Locate the cell with the specified text and output its (X, Y) center coordinate. 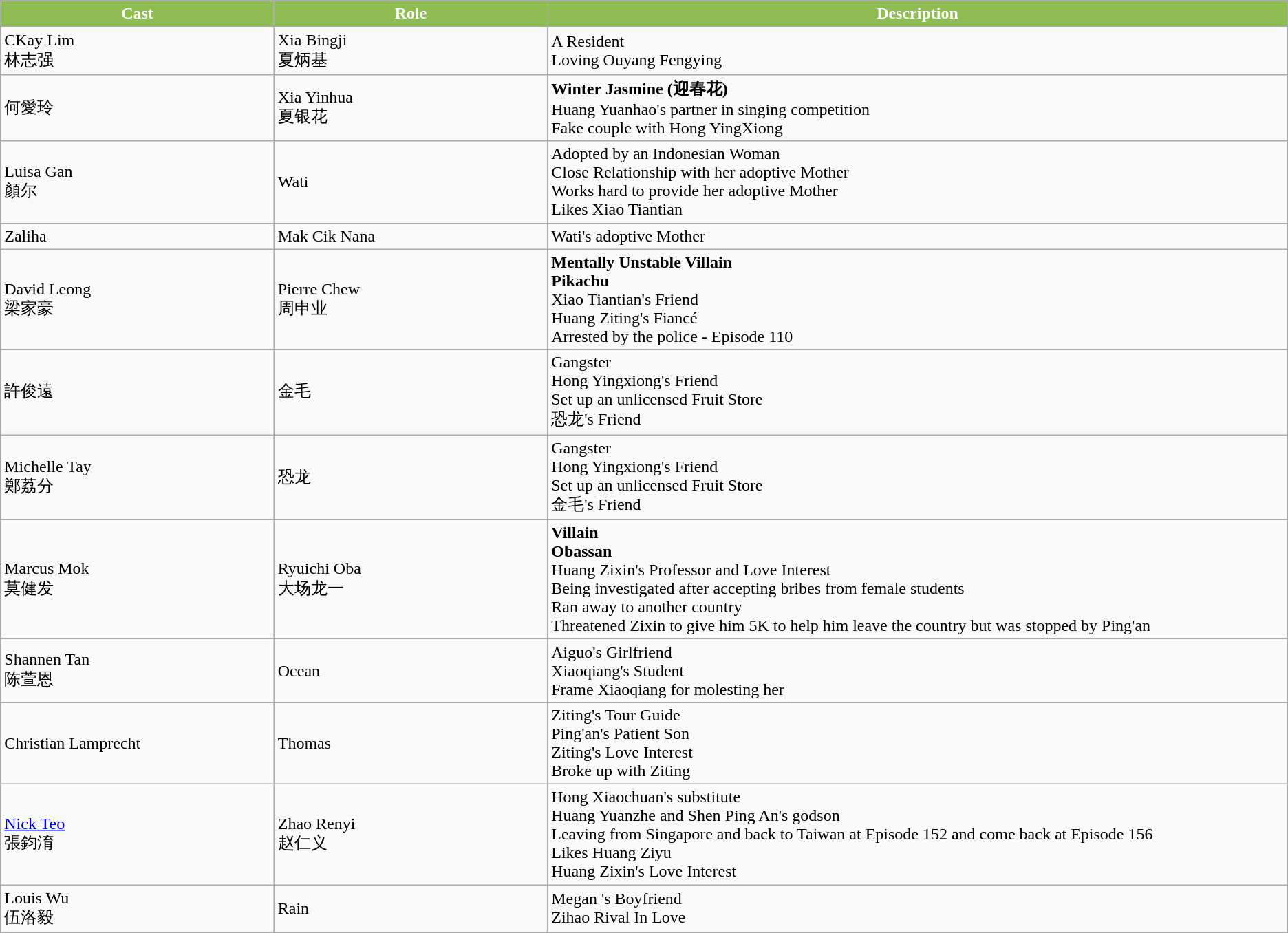
Aiguo's Girlfriend Xiaoqiang's Student Frame Xiaoqiang for molesting her (918, 670)
Gangster Hong Yingxiong's Friend Set up an unlicensed Fruit Store 恐龙's Friend (918, 392)
Megan 's Boyfriend Zihao Rival In Love (918, 909)
Cast (138, 14)
Winter Jasmine (迎春花) Huang Yuanhao's partner in singing competitionFake couple with Hong YingXiong (918, 107)
Description (918, 14)
Louis Wu 伍洛毅 (138, 909)
Ryuichi Oba 大场龙一 (410, 579)
Michelle Tay 鄭荔分 (138, 478)
許俊遠 (138, 392)
Rain (410, 909)
Xia Bingji 夏炳基 (410, 51)
A Resident Loving Ouyang Fengying (918, 51)
Wati (410, 182)
Shannen Tan 陈萱恩 (138, 670)
Ziting's Tour Guide Ping'an's Patient Son Ziting's Love Interest Broke up with Ziting (918, 743)
Nick Teo 張鈞淯 (138, 834)
恐龙 (410, 478)
Mak Cik Nana (410, 236)
Mentally Unstable VillainPikachu Xiao Tiantian's Friend Huang Ziting's Fiancé Arrested by the police - Episode 110 (918, 299)
Zaliha (138, 236)
CKay Lim 林志强 (138, 51)
何愛玲 (138, 107)
Christian Lamprecht (138, 743)
Luisa Gan 顏尔 (138, 182)
Ocean (410, 670)
Wati's adoptive Mother (918, 236)
Role (410, 14)
Thomas (410, 743)
Adopted by an Indonesian Woman Close Relationship with her adoptive Mother Works hard to provide her adoptive Mother Likes Xiao Tiantian (918, 182)
Zhao Renyi 赵仁义 (410, 834)
Pierre Chew 周申业 (410, 299)
Xia Yinhua 夏银花 (410, 107)
David Leong 梁家豪 (138, 299)
Marcus Mok 莫健发 (138, 579)
金毛 (410, 392)
Gangster Hong Yingxiong's Friend Set up an unlicensed Fruit Store 金毛's Friend (918, 478)
